Extract the [x, y] coordinate from the center of the cell holding the provided text.  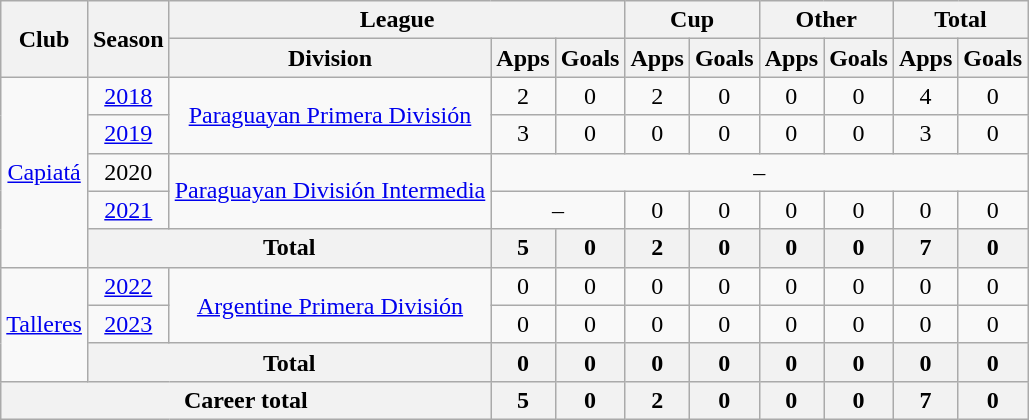
Club [44, 39]
2018 [128, 96]
Cup [692, 20]
League [397, 20]
Paraguayan División Intermedia [330, 191]
Argentine Primera División [330, 305]
2023 [128, 324]
Other [826, 20]
2019 [128, 134]
Career total [246, 400]
Division [330, 58]
Paraguayan Primera División [330, 115]
Capiatá [44, 172]
2022 [128, 286]
Season [128, 39]
2020 [128, 172]
4 [925, 96]
2021 [128, 210]
Talleres [44, 324]
